From the cell containing the given text, extract its center point as (X, Y) coordinate. 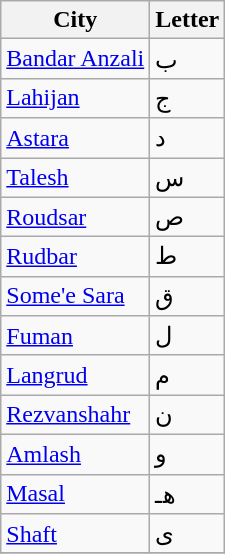
هـ (188, 494)
و (188, 454)
Rudbar (76, 257)
ق (188, 296)
Amlash (76, 454)
Langrud (76, 375)
Bandar Anzali (76, 59)
ج (188, 98)
ط (188, 257)
م (188, 375)
ن (188, 415)
Fuman (76, 336)
Lahijan (76, 98)
Letter (188, 20)
س (188, 178)
ى (188, 534)
ل (188, 336)
ص (188, 217)
Masal (76, 494)
د (188, 138)
Roudsar (76, 217)
Astara (76, 138)
Shaft (76, 534)
Rezvanshahr (76, 415)
ب (188, 59)
Talesh (76, 178)
Some'e Sara (76, 296)
City (76, 20)
